For the text-containing cell, return its midpoint in [x, y] coordinate format. 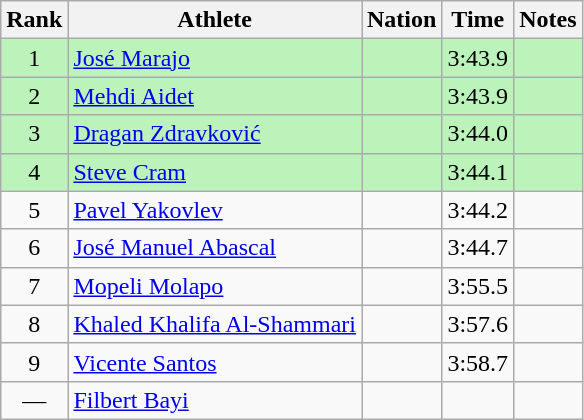
— [34, 400]
Rank [34, 20]
Pavel Yakovlev [215, 210]
José Marajo [215, 58]
3:44.2 [478, 210]
3:58.7 [478, 362]
Khaled Khalifa Al-Shammari [215, 324]
Steve Cram [215, 172]
3:55.5 [478, 286]
Athlete [215, 20]
4 [34, 172]
2 [34, 96]
3:44.0 [478, 134]
8 [34, 324]
Notes [548, 20]
Mehdi Aidet [215, 96]
1 [34, 58]
Filbert Bayi [215, 400]
9 [34, 362]
3 [34, 134]
Dragan Zdravković [215, 134]
3:57.6 [478, 324]
3:44.1 [478, 172]
Mopeli Molapo [215, 286]
José Manuel Abascal [215, 248]
5 [34, 210]
7 [34, 286]
Vicente Santos [215, 362]
3:44.7 [478, 248]
Nation [402, 20]
Time [478, 20]
6 [34, 248]
